Pinpoint the cell where the given text exists, returning its [x, y] midpoint coordinate. 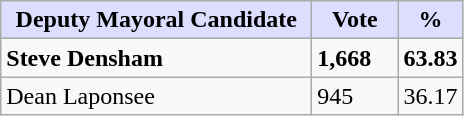
Steve Densham [156, 58]
1,668 [355, 58]
63.83 [430, 58]
945 [355, 96]
% [430, 20]
36.17 [430, 96]
Dean Laponsee [156, 96]
Deputy Mayoral Candidate [156, 20]
Vote [355, 20]
